Identify which cell holds the provided text, then report its (x, y) central coordinate. 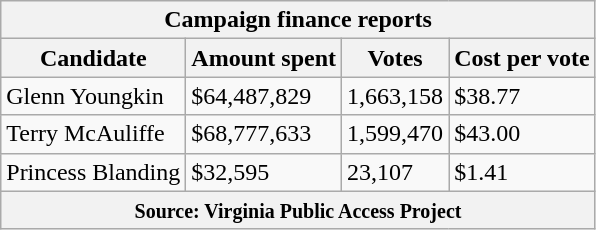
$43.00 (522, 134)
Glenn Youngkin (94, 96)
Princess Blanding (94, 172)
Terry McAuliffe (94, 134)
1,663,158 (396, 96)
$68,777,633 (264, 134)
$1.41 (522, 172)
$64,487,829 (264, 96)
Source: Virginia Public Access Project (298, 210)
1,599,470 (396, 134)
Campaign finance reports (298, 20)
Votes (396, 58)
Cost per vote (522, 58)
Amount spent (264, 58)
Candidate (94, 58)
$32,595 (264, 172)
23,107 (396, 172)
$38.77 (522, 96)
